Detect which cell encompasses the target text, then output its [X, Y] center coordinate. 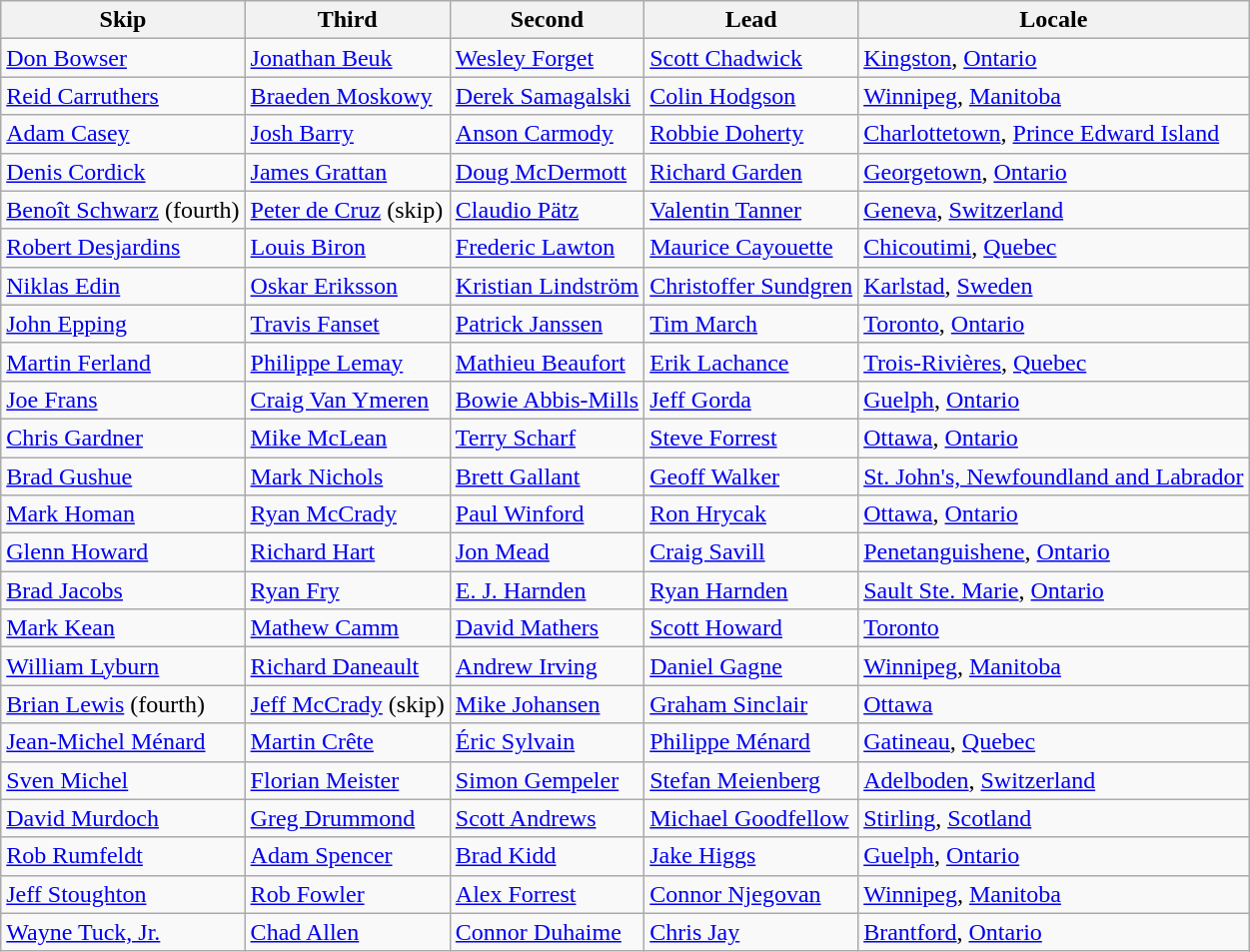
Mark Homan [123, 514]
Scott Chadwick [751, 58]
Braeden Moskowy [348, 96]
Robert Desjardins [123, 248]
Terry Scharf [547, 438]
Mathieu Beaufort [547, 362]
Jeff Stoughton [123, 894]
Denis Cordick [123, 172]
Doug McDermott [547, 172]
Philippe Lemay [348, 362]
Richard Daneault [348, 666]
Erik Lachance [751, 362]
Éric Sylvain [547, 742]
Chris Jay [751, 932]
Tim March [751, 324]
Lead [751, 20]
William Lyburn [123, 666]
Stefan Meienberg [751, 780]
Reid Carruthers [123, 96]
James Grattan [348, 172]
Derek Samagalski [547, 96]
Glenn Howard [123, 552]
Chad Allen [348, 932]
Brantford, Ontario [1053, 932]
Paul Winford [547, 514]
Gatineau, Quebec [1053, 742]
Valentin Tanner [751, 210]
Florian Meister [348, 780]
Craig Savill [751, 552]
Steve Forrest [751, 438]
Simon Gempeler [547, 780]
David Murdoch [123, 818]
Bowie Abbis-Mills [547, 400]
David Mathers [547, 628]
Locale [1053, 20]
Brad Gushue [123, 476]
Travis Fanset [348, 324]
Patrick Janssen [547, 324]
Joe Frans [123, 400]
Ryan McCrady [348, 514]
Charlottetown, Prince Edward Island [1053, 134]
Geneva, Switzerland [1053, 210]
Mike Johansen [547, 704]
Colin Hodgson [751, 96]
Connor Duhaime [547, 932]
Chris Gardner [123, 438]
Craig Van Ymeren [348, 400]
Greg Drummond [348, 818]
Jonathan Beuk [348, 58]
Claudio Pätz [547, 210]
Trois-Rivières, Quebec [1053, 362]
Scott Andrews [547, 818]
Kristian Lindström [547, 286]
Philippe Ménard [751, 742]
Robbie Doherty [751, 134]
Mark Kean [123, 628]
Scott Howard [751, 628]
Jean-Michel Ménard [123, 742]
Peter de Cruz (skip) [348, 210]
Jeff Gorda [751, 400]
Brett Gallant [547, 476]
Frederic Lawton [547, 248]
Jeff McCrady (skip) [348, 704]
Toronto [1053, 628]
Brad Jacobs [123, 590]
Connor Njegovan [751, 894]
Adam Casey [123, 134]
Chicoutimi, Quebec [1053, 248]
Adam Spencer [348, 856]
Rob Fowler [348, 894]
Richard Hart [348, 552]
Stirling, Scotland [1053, 818]
Ryan Fry [348, 590]
Skip [123, 20]
Anson Carmody [547, 134]
Jon Mead [547, 552]
E. J. Harnden [547, 590]
Maurice Cayouette [751, 248]
Josh Barry [348, 134]
Graham Sinclair [751, 704]
Penetanguishene, Ontario [1053, 552]
Christoffer Sundgren [751, 286]
Sven Michel [123, 780]
Kingston, Ontario [1053, 58]
Ryan Harnden [751, 590]
Wayne Tuck, Jr. [123, 932]
Martin Ferland [123, 362]
St. John's, Newfoundland and Labrador [1053, 476]
Georgetown, Ontario [1053, 172]
Louis Biron [348, 248]
Karlstad, Sweden [1053, 286]
Brad Kidd [547, 856]
Third [348, 20]
Toronto, Ontario [1053, 324]
Martin Crête [348, 742]
Andrew Irving [547, 666]
Jake Higgs [751, 856]
Geoff Walker [751, 476]
Richard Garden [751, 172]
Ottawa [1053, 704]
Second [547, 20]
Michael Goodfellow [751, 818]
Mike McLean [348, 438]
John Epping [123, 324]
Rob Rumfeldt [123, 856]
Niklas Edin [123, 286]
Don Bowser [123, 58]
Wesley Forget [547, 58]
Ron Hrycak [751, 514]
Benoît Schwarz (fourth) [123, 210]
Daniel Gagne [751, 666]
Brian Lewis (fourth) [123, 704]
Oskar Eriksson [348, 286]
Sault Ste. Marie, Ontario [1053, 590]
Adelboden, Switzerland [1053, 780]
Mark Nichols [348, 476]
Alex Forrest [547, 894]
Mathew Camm [348, 628]
